Pinpoint the cell where the given text exists, returning its (x, y) midpoint coordinate. 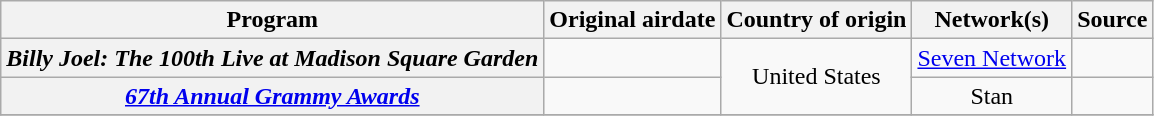
Country of origin (816, 20)
Original airdate (632, 20)
Source (1112, 20)
Network(s) (992, 20)
Seven Network (992, 58)
Stan (992, 96)
67th Annual Grammy Awards (272, 96)
Billy Joel: The 100th Live at Madison Square Garden (272, 58)
Program (272, 20)
United States (816, 77)
